Detect which cell encompasses the target text, then output its [x, y] center coordinate. 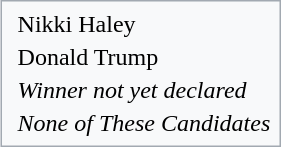
Donald Trump [144, 57]
Winner not yet declared [144, 90]
Nikki Haley [144, 24]
None of These Candidates [144, 123]
